Locate the cell with the specified text and output its [X, Y] center coordinate. 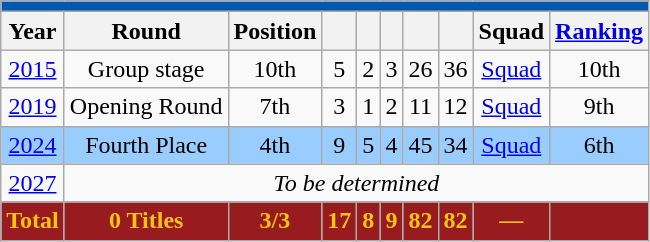
11 [420, 107]
— [511, 221]
9th [600, 107]
7th [275, 107]
26 [420, 69]
Total [33, 221]
2024 [33, 145]
Opening Round [146, 107]
0 Titles [146, 221]
34 [456, 145]
Group stage [146, 69]
3/3 [275, 221]
2019 [33, 107]
Year [33, 31]
Position [275, 31]
1 [368, 107]
4th [275, 145]
To be determined [356, 183]
36 [456, 69]
2027 [33, 183]
12 [456, 107]
4 [392, 145]
2015 [33, 69]
Ranking [600, 31]
6th [600, 145]
Fourth Place [146, 145]
17 [340, 221]
45 [420, 145]
8 [368, 221]
Round [146, 31]
